Capture the cell that displays the provided text and extract its (x, y) central coordinate. 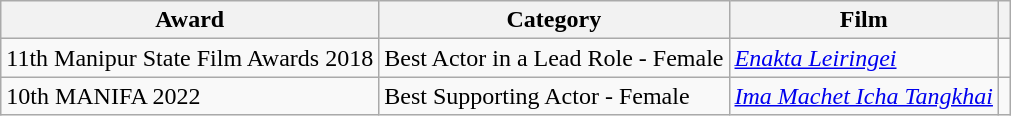
Best Supporting Actor - Female (554, 96)
11th Manipur State Film Awards 2018 (190, 58)
Award (190, 20)
Ima Machet Icha Tangkhai (864, 96)
Enakta Leiringei (864, 58)
10th MANIFA 2022 (190, 96)
Best Actor in a Lead Role - Female (554, 58)
Film (864, 20)
Category (554, 20)
